Search for the cell housing the specified text and yield its [X, Y] center coordinate. 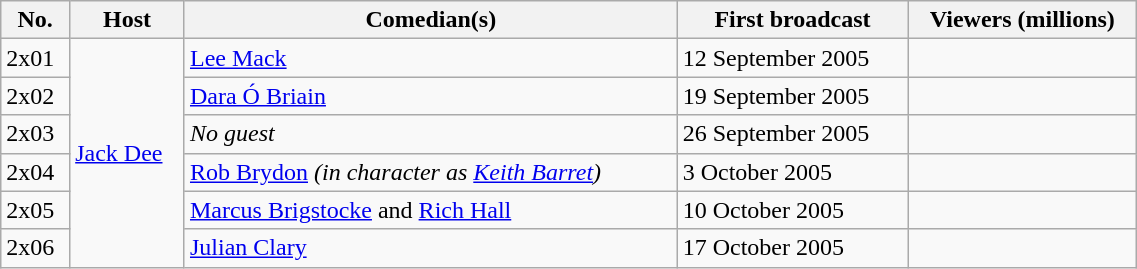
Viewers (millions) [1022, 20]
26 September 2005 [792, 134]
Comedian(s) [430, 20]
10 October 2005 [792, 210]
Rob Brydon (in character as Keith Barret) [430, 172]
First broadcast [792, 20]
No guest [430, 134]
2x03 [36, 134]
2x02 [36, 96]
Host [128, 20]
Julian Clary [430, 248]
2x01 [36, 58]
Dara Ó Briain [430, 96]
2x06 [36, 248]
2x04 [36, 172]
3 October 2005 [792, 172]
17 October 2005 [792, 248]
No. [36, 20]
Marcus Brigstocke and Rich Hall [430, 210]
19 September 2005 [792, 96]
12 September 2005 [792, 58]
Lee Mack [430, 58]
Jack Dee [128, 153]
2x05 [36, 210]
